For the text-containing cell, return its midpoint in [X, Y] coordinate format. 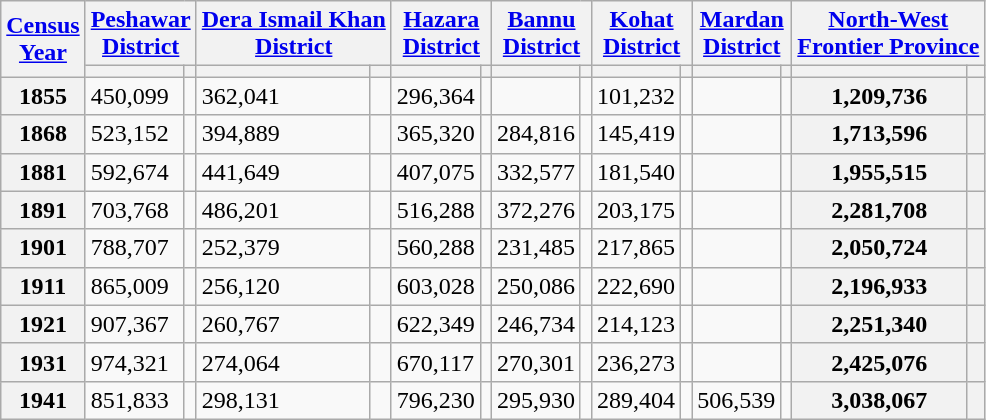
1911 [43, 286]
441,649 [283, 172]
217,865 [636, 248]
2,050,724 [880, 248]
1868 [43, 134]
181,540 [636, 172]
1891 [43, 210]
250,086 [536, 286]
HazaraDistrict [441, 34]
231,485 [536, 248]
851,833 [134, 400]
295,930 [536, 400]
214,123 [636, 324]
274,064 [283, 362]
2,251,340 [880, 324]
2,196,933 [880, 286]
1901 [43, 248]
1,209,736 [880, 96]
516,288 [436, 210]
Dera Ismail KhanDistrict [294, 34]
252,379 [283, 248]
145,419 [636, 134]
332,577 [536, 172]
260,767 [283, 324]
North-WestFrontier Province [888, 34]
1,713,596 [880, 134]
506,539 [736, 400]
1931 [43, 362]
394,889 [283, 134]
284,816 [536, 134]
3,038,067 [880, 400]
622,349 [436, 324]
788,707 [134, 248]
450,099 [134, 96]
296,364 [436, 96]
365,320 [436, 134]
362,041 [283, 96]
289,404 [636, 400]
1881 [43, 172]
MardanDistrict [742, 34]
796,230 [436, 400]
KohatDistrict [642, 34]
560,288 [436, 248]
486,201 [283, 210]
372,276 [536, 210]
670,117 [436, 362]
1855 [43, 96]
1941 [43, 400]
974,321 [134, 362]
101,232 [636, 96]
256,120 [283, 286]
2,425,076 [880, 362]
PeshawarDistrict [140, 34]
592,674 [134, 172]
907,367 [134, 324]
CensusYear [43, 39]
270,301 [536, 362]
1,955,515 [880, 172]
865,009 [134, 286]
203,175 [636, 210]
2,281,708 [880, 210]
523,152 [134, 134]
407,075 [436, 172]
BannuDistrict [541, 34]
703,768 [134, 210]
222,690 [636, 286]
298,131 [283, 400]
603,028 [436, 286]
246,734 [536, 324]
1921 [43, 324]
236,273 [636, 362]
